For the text-containing cell, return its midpoint in (X, Y) coordinate format. 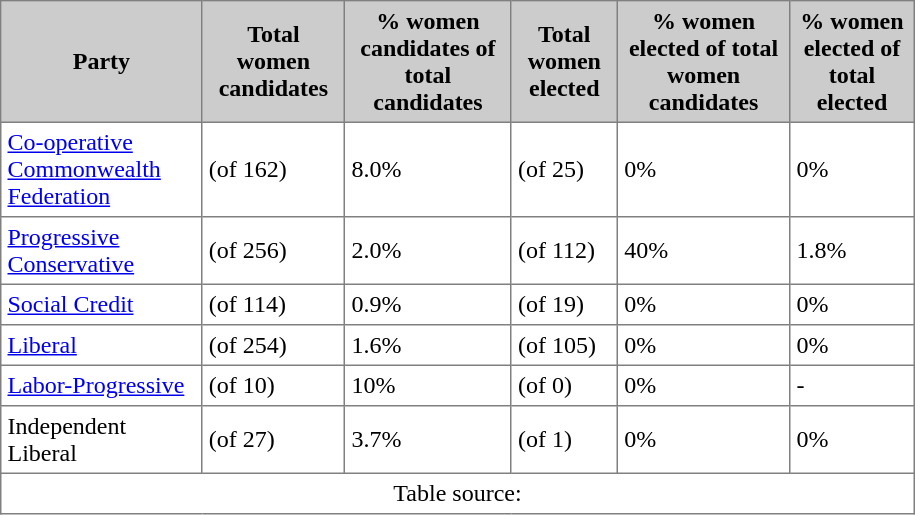
(of 105) (564, 345)
(of 1) (564, 440)
(of 256) (274, 251)
(of 19) (564, 304)
3.7% (428, 440)
Liberal (102, 345)
- (852, 385)
Social Credit (102, 304)
(of 112) (564, 251)
2.0% (428, 251)
Total women candidates (274, 62)
(of 10) (274, 385)
8.0% (428, 169)
40% (703, 251)
Progressive Conservative (102, 251)
0.9% (428, 304)
10% (428, 385)
% women elected of total women candidates (703, 62)
Co-operative Commonwealth Federation (102, 169)
1.8% (852, 251)
% women candidates of total candidates (428, 62)
Labor-Progressive (102, 385)
1.6% (428, 345)
Independent Liberal (102, 440)
(of 114) (274, 304)
% women elected of total elected (852, 62)
Total women elected (564, 62)
(of 0) (564, 385)
(of 27) (274, 440)
Party (102, 62)
(of 254) (274, 345)
Table source: (458, 493)
(of 25) (564, 169)
(of 162) (274, 169)
